Locate the cell with the specified text and output its [x, y] center coordinate. 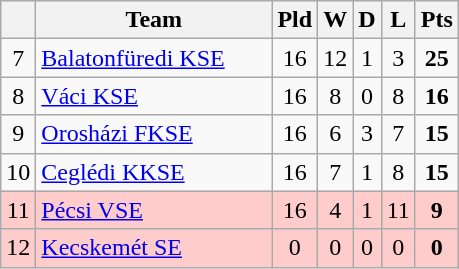
10 [18, 172]
Team [154, 20]
Pts [436, 20]
Váci KSE [154, 96]
Pld [295, 20]
Ceglédi KKSE [154, 172]
W [336, 20]
Orosházi FKSE [154, 134]
25 [436, 58]
Balatonfüredi KSE [154, 58]
Pécsi VSE [154, 210]
Kecskemét SE [154, 248]
6 [336, 134]
4 [336, 210]
L [398, 20]
D [367, 20]
